Extract the [x, y] coordinate from the center of the cell holding the provided text.  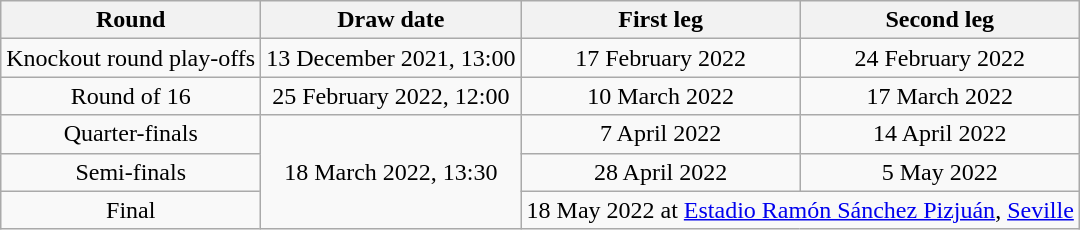
13 December 2021, 13:00 [391, 58]
25 February 2022, 12:00 [391, 96]
First leg [660, 20]
18 May 2022 at Estadio Ramón Sánchez Pizjuán, Seville [800, 210]
17 March 2022 [940, 96]
17 February 2022 [660, 58]
Final [131, 210]
Round of 16 [131, 96]
24 February 2022 [940, 58]
10 March 2022 [660, 96]
Semi-finals [131, 172]
28 April 2022 [660, 172]
5 May 2022 [940, 172]
14 April 2022 [940, 134]
Second leg [940, 20]
7 April 2022 [660, 134]
Knockout round play-offs [131, 58]
Draw date [391, 20]
Quarter-finals [131, 134]
Round [131, 20]
18 March 2022, 13:30 [391, 172]
